Return [x, y] of the center of cell containing provided text 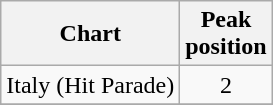
Italy (Hit Parade) [90, 85]
2 [226, 85]
Peakposition [226, 34]
Chart [90, 34]
